Find where the given text appears and provide that cell's center as [x, y] coordinate. 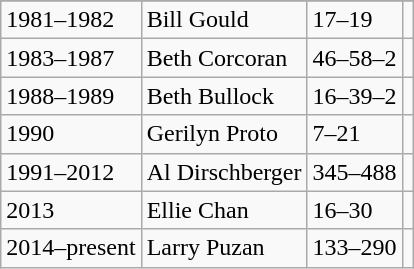
16–30 [354, 210]
2014–present [71, 248]
Beth Bullock [224, 96]
1988–1989 [71, 96]
Gerilyn Proto [224, 134]
Al Dirschberger [224, 172]
Bill Gould [224, 20]
46–58–2 [354, 58]
7–21 [354, 134]
1990 [71, 134]
17–19 [354, 20]
345–488 [354, 172]
Beth Corcoran [224, 58]
Larry Puzan [224, 248]
Ellie Chan [224, 210]
1991–2012 [71, 172]
16–39–2 [354, 96]
1981–1982 [71, 20]
133–290 [354, 248]
2013 [71, 210]
1983–1987 [71, 58]
